Provide the [X, Y] coordinate of the cell's center where the given text is located.  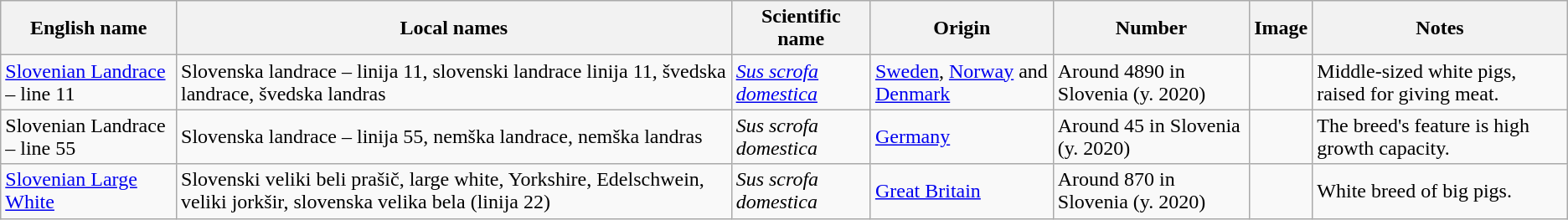
Slovenska landrace – linija 55, nemška landrace, nemška landras [454, 137]
Around 870 in Slovenia (y. 2020) [1151, 191]
Origin [962, 28]
Slovenian Landrace – line 55 [89, 137]
Around 45 in Slovenia (y. 2020) [1151, 137]
Image [1282, 28]
Around 4890 in Slovenia (y. 2020) [1151, 82]
Local names [454, 28]
Middle-sized white pigs, raised for giving meat. [1440, 82]
Great Britain [962, 191]
Notes [1440, 28]
Slovenian Landrace – line 11 [89, 82]
Slovenska landrace – linija 11, slovenski landrace linija 11, švedska landrace, švedska landras [454, 82]
English name [89, 28]
Germany [962, 137]
Number [1151, 28]
The breed's feature is high growth capacity. [1440, 137]
White breed of big pigs. [1440, 191]
Sweden, Norway and Denmark [962, 82]
Slovenian Large White [89, 191]
Slovenski veliki beli prašič, large white, Yorkshire, Edelschwein, veliki jorkšir, slovenska velika bela (linija 22) [454, 191]
Scientific name [801, 28]
